Return the [X, Y] coordinate for the center point of the cell that contains the specified text.  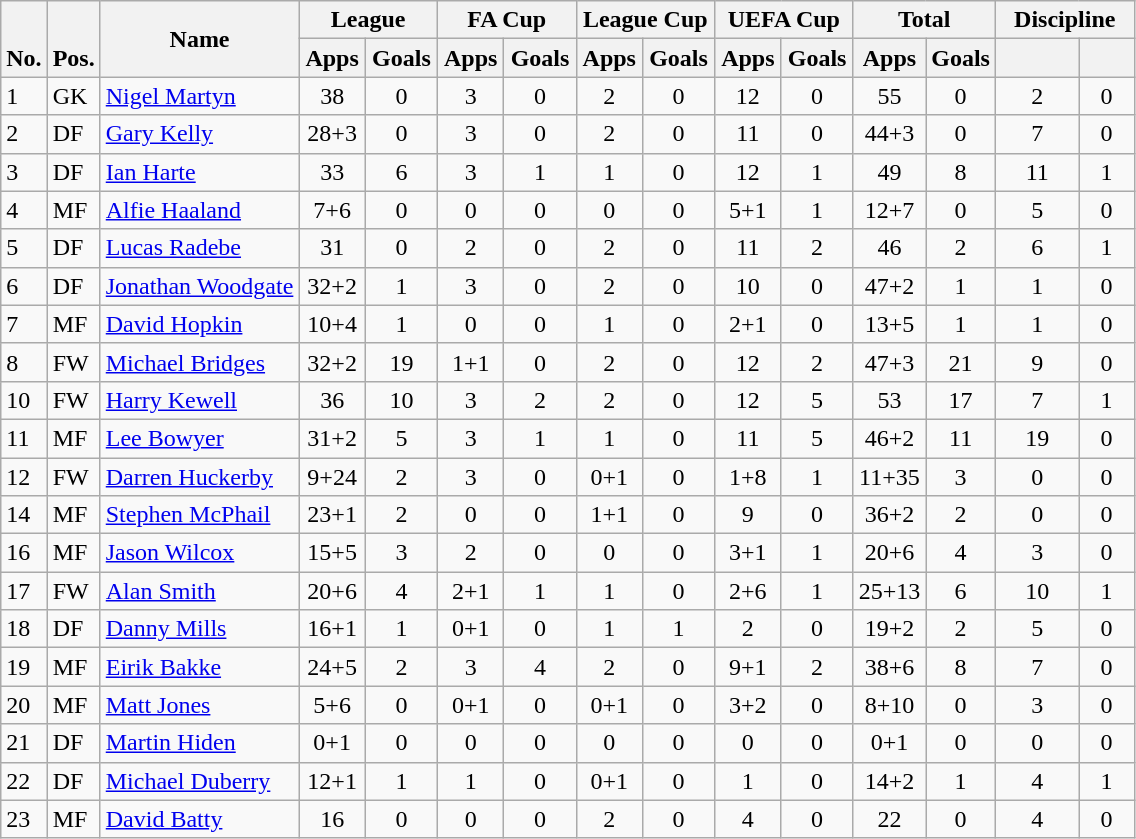
3+1 [748, 553]
Matt Jones [200, 705]
2+6 [748, 591]
League [368, 20]
Nigel Martyn [200, 96]
Name [200, 39]
14+2 [890, 781]
Pos. [74, 39]
36 [332, 400]
24+5 [332, 667]
Alan Smith [200, 591]
36+2 [890, 515]
46 [890, 248]
Stephen McPhail [200, 515]
14 [24, 515]
5+6 [332, 705]
Harry Kewell [200, 400]
31 [332, 248]
Alfie Haaland [200, 210]
Total [924, 20]
David Batty [200, 819]
Lee Bowyer [200, 438]
7+6 [332, 210]
53 [890, 400]
47+2 [890, 286]
20 [24, 705]
55 [890, 96]
18 [24, 629]
5+1 [748, 210]
25+13 [890, 591]
Michael Duberry [200, 781]
31+2 [332, 438]
9+1 [748, 667]
46+2 [890, 438]
League Cup [646, 20]
1+8 [748, 477]
15+5 [332, 553]
28+3 [332, 134]
10+4 [332, 324]
16+1 [332, 629]
12+7 [890, 210]
33 [332, 172]
12+1 [332, 781]
47+3 [890, 362]
13+5 [890, 324]
FA Cup [506, 20]
23+1 [332, 515]
8+10 [890, 705]
Lucas Radebe [200, 248]
Discipline [1064, 20]
49 [890, 172]
Darren Huckerby [200, 477]
Jonathan Woodgate [200, 286]
UEFA Cup [784, 20]
19+2 [890, 629]
GK [74, 96]
No. [24, 39]
Eirik Bakke [200, 667]
11+35 [890, 477]
Ian Harte [200, 172]
38 [332, 96]
David Hopkin [200, 324]
38+6 [890, 667]
3+2 [748, 705]
Jason Wilcox [200, 553]
Danny Mills [200, 629]
Martin Hiden [200, 743]
23 [24, 819]
9+24 [332, 477]
Gary Kelly [200, 134]
Michael Bridges [200, 362]
44+3 [890, 134]
